Search for the cell housing the specified text and yield its [X, Y] center coordinate. 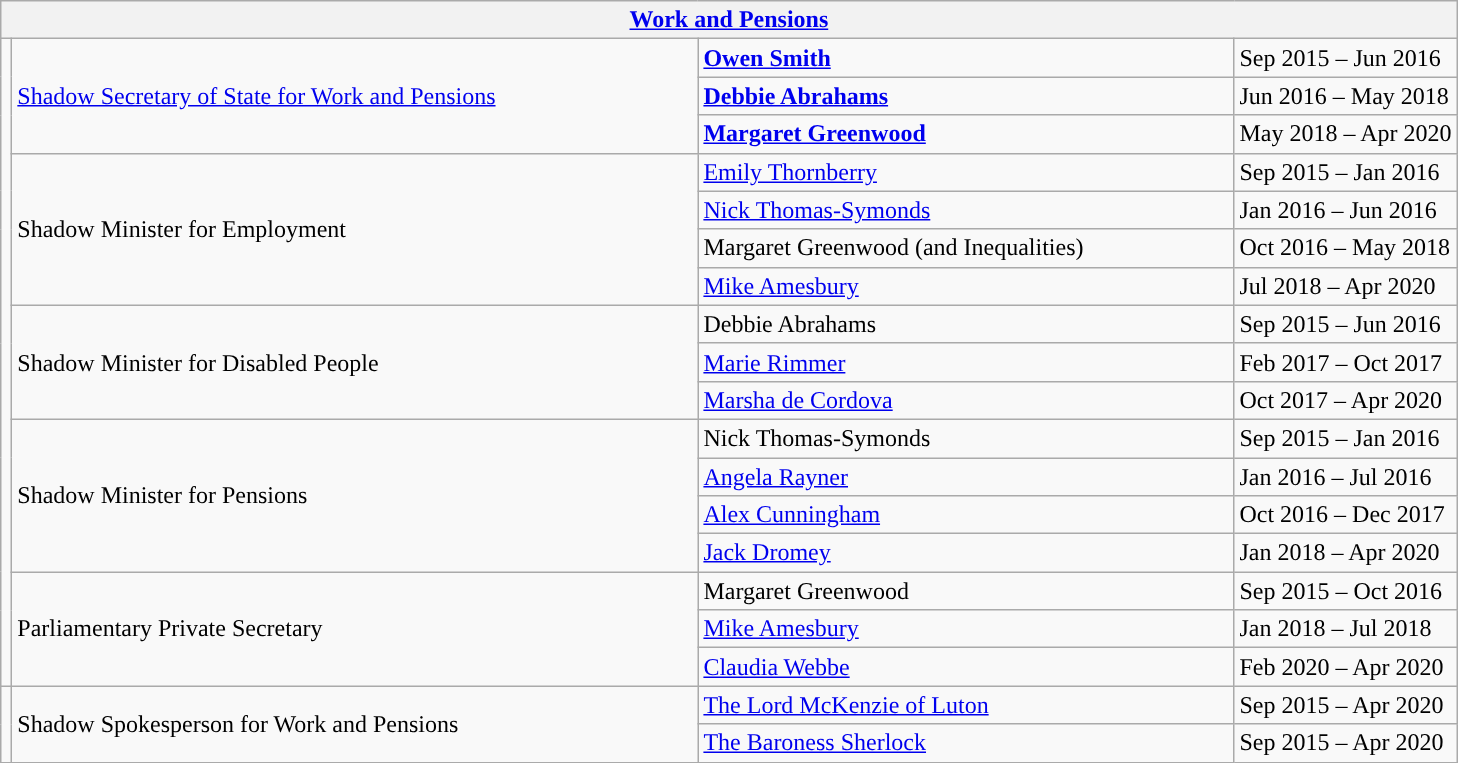
Emily Thornberry [966, 172]
Oct 2017 – Apr 2020 [1346, 400]
Owen Smith [966, 58]
Feb 2017 – Oct 2017 [1346, 362]
Marsha de Cordova [966, 400]
Jan 2018 – Apr 2020 [1346, 553]
Margaret Greenwood (and Inequalities) [966, 248]
Jack Dromey [966, 553]
Sep 2015 – Oct 2016 [1346, 591]
Work and Pensions [729, 20]
Feb 2020 – Apr 2020 [1346, 667]
Alex Cunningham [966, 515]
Shadow Minister for Pensions [355, 495]
Marie Rimmer [966, 362]
Jun 2016 – May 2018 [1346, 96]
Jan 2016 – Jul 2016 [1346, 477]
Jan 2018 – Jul 2018 [1346, 629]
Shadow Secretary of State for Work and Pensions [355, 96]
Claudia Webbe [966, 667]
The Lord McKenzie of Luton [966, 705]
Shadow Minister for Disabled People [355, 362]
Shadow Minister for Employment [355, 229]
Angela Rayner [966, 477]
Jul 2018 – Apr 2020 [1346, 286]
Oct 2016 – Dec 2017 [1346, 515]
The Baroness Sherlock [966, 743]
Shadow Spokesperson for Work and Pensions [355, 724]
Jan 2016 – Jun 2016 [1346, 210]
Parliamentary Private Secretary [355, 629]
Oct 2016 – May 2018 [1346, 248]
May 2018 – Apr 2020 [1346, 134]
